For the text-containing cell, return its midpoint in [x, y] coordinate format. 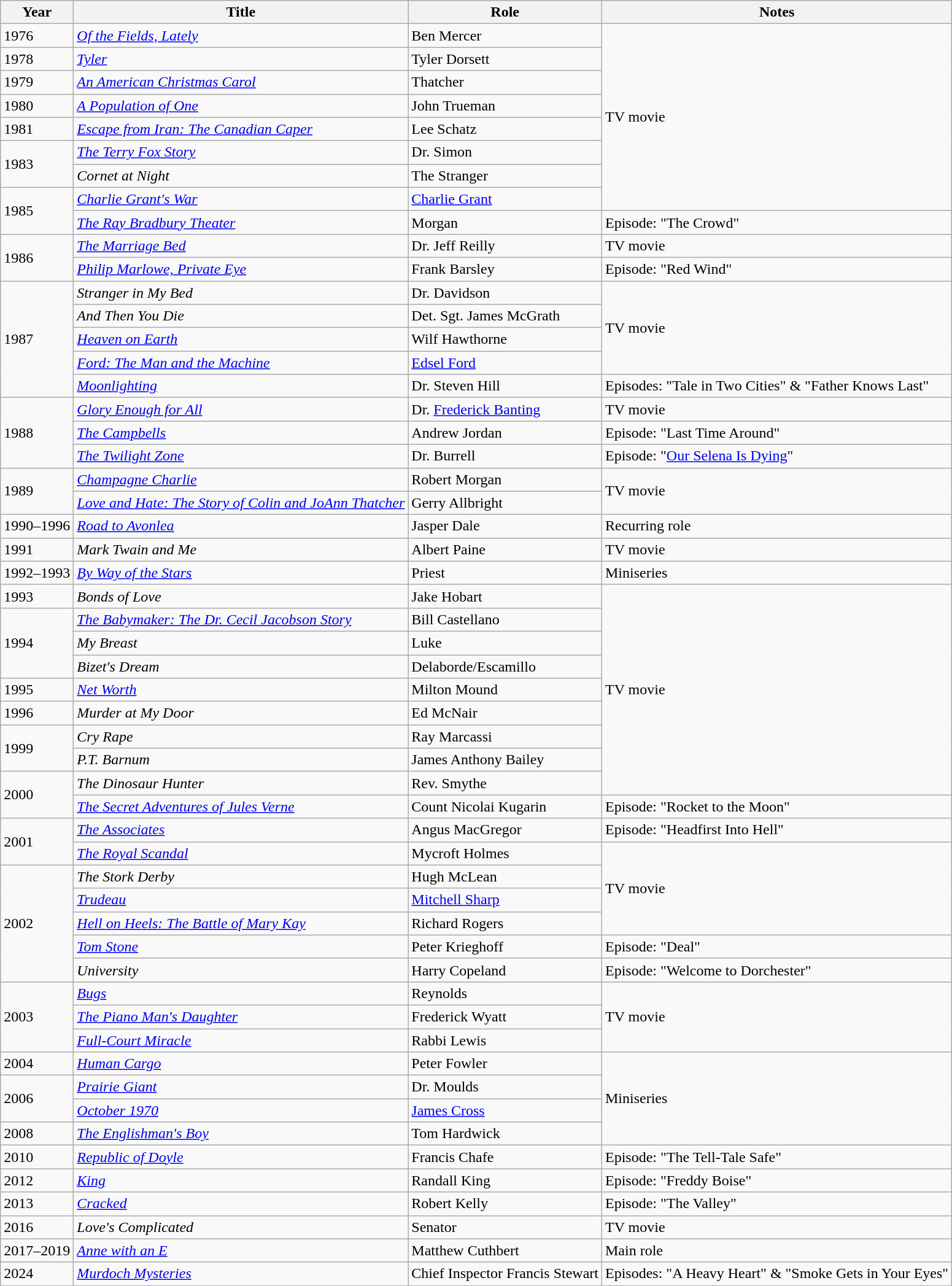
Edsel Ford [505, 363]
Love and Hate: The Story of Colin and JoAnn Thatcher [241, 503]
Mitchell Sharp [505, 900]
An American Christmas Carol [241, 82]
Episode: "The Valley" [776, 1204]
Episode: "Welcome to Dorchester" [776, 970]
Robert Morgan [505, 479]
King [241, 1180]
Episodes: "A Heavy Heart" & "Smoke Gets in Your Eyes" [776, 1274]
Anne with an E [241, 1250]
Cry Rape [241, 737]
Tyler Dorsett [505, 59]
2008 [37, 1134]
Peter Krieghoff [505, 947]
Bonds of Love [241, 596]
Luke [505, 643]
1989 [37, 491]
The Stork Derby [241, 877]
Wilf Hawthorne [505, 339]
The Secret Adventures of Jules Verne [241, 807]
The Stranger [505, 176]
Episode: "Red Wind" [776, 269]
Of the Fields, Lately [241, 36]
James Anthony Bailey [505, 760]
Charlie Grant [505, 199]
Frederick Wyatt [505, 1017]
2006 [37, 1099]
Episode: "Last Time Around" [776, 433]
The Englishman's Boy [241, 1134]
Chief Inspector Francis Stewart [505, 1274]
James Cross [505, 1110]
The Campbells [241, 433]
Richard Rogers [505, 923]
Episode: "Freddy Boise" [776, 1180]
1983 [37, 164]
Senator [505, 1227]
Escape from Iran: The Canadian Caper [241, 129]
1993 [37, 596]
The Ray Bradbury Theater [241, 222]
Murder at My Door [241, 713]
Albert Paine [505, 549]
Title [241, 12]
Episode: "The Crowd" [776, 222]
Tyler [241, 59]
Full-Court Miracle [241, 1040]
1976 [37, 36]
Ed McNair [505, 713]
Mark Twain and Me [241, 549]
Delaborde/Escamillo [505, 666]
Episode: "Headfirst Into Hell" [776, 830]
Jasper Dale [505, 526]
Year [37, 12]
1994 [37, 643]
2002 [37, 923]
2001 [37, 842]
Jake Hobart [505, 596]
Prairie Giant [241, 1087]
Cornet at Night [241, 176]
Dr. Simon [505, 152]
Episode: "Deal" [776, 947]
The Royal Scandal [241, 853]
Matthew Cuthbert [505, 1250]
The Dinosaur Hunter [241, 783]
Episode: "The Tell-Tale Safe" [776, 1157]
Ben Mercer [505, 36]
Republic of Doyle [241, 1157]
A Population of One [241, 106]
1990–1996 [37, 526]
Robert Kelly [505, 1204]
P.T. Barnum [241, 760]
2017–2019 [37, 1250]
2010 [37, 1157]
My Breast [241, 643]
Stranger in My Bed [241, 293]
Dr. Davidson [505, 293]
Champagne Charlie [241, 479]
Ray Marcassi [505, 737]
1986 [37, 257]
And Then You Die [241, 316]
Hugh McLean [505, 877]
Morgan [505, 222]
1979 [37, 82]
1991 [37, 549]
Dr. Frederick Banting [505, 409]
Dr. Steven Hill [505, 386]
Rabbi Lewis [505, 1040]
2000 [37, 795]
Episode: "Rocket to the Moon" [776, 807]
Thatcher [505, 82]
Bizet's Dream [241, 666]
Angus MacGregor [505, 830]
2012 [37, 1180]
Tom Hardwick [505, 1134]
Cracked [241, 1204]
Role [505, 12]
Glory Enough for All [241, 409]
Charlie Grant's War [241, 199]
Dr. Moulds [505, 1087]
The Associates [241, 830]
1999 [37, 748]
1980 [37, 106]
October 1970 [241, 1110]
Road to Avonlea [241, 526]
Bugs [241, 993]
Love's Complicated [241, 1227]
Harry Copeland [505, 970]
2016 [37, 1227]
2013 [37, 1204]
Rev. Smythe [505, 783]
Ford: The Man and the Machine [241, 363]
Bill Castellano [505, 619]
Gerry Allbright [505, 503]
Moonlighting [241, 386]
Episode: "Our Selena Is Dying" [776, 456]
The Terry Fox Story [241, 152]
1996 [37, 713]
Net Worth [241, 690]
2003 [37, 1017]
Human Cargo [241, 1064]
Philip Marlowe, Private Eye [241, 269]
Det. Sgt. James McGrath [505, 316]
1985 [37, 211]
1992–1993 [37, 573]
Heaven on Earth [241, 339]
The Piano Man's Daughter [241, 1017]
University [241, 970]
Andrew Jordan [505, 433]
By Way of the Stars [241, 573]
1981 [37, 129]
Mycroft Holmes [505, 853]
1988 [37, 433]
Reynolds [505, 993]
2024 [37, 1274]
Recurring role [776, 526]
Frank Barsley [505, 269]
Episodes: "Tale in Two Cities" & "Father Knows Last" [776, 386]
2004 [37, 1064]
Notes [776, 12]
Francis Chafe [505, 1157]
Milton Mound [505, 690]
John Trueman [505, 106]
Lee Schatz [505, 129]
Dr. Burrell [505, 456]
Dr. Jeff Reilly [505, 246]
Tom Stone [241, 947]
1987 [37, 339]
The Babymaker: The Dr. Cecil Jacobson Story [241, 619]
Priest [505, 573]
Peter Fowler [505, 1064]
The Twilight Zone [241, 456]
Murdoch Mysteries [241, 1274]
Randall King [505, 1180]
Hell on Heels: The Battle of Mary Kay [241, 923]
Trudeau [241, 900]
1995 [37, 690]
1978 [37, 59]
The Marriage Bed [241, 246]
Main role [776, 1250]
Count Nicolai Kugarin [505, 807]
